Return the (X, Y) coordinate for the center point of the cell that contains the specified text.  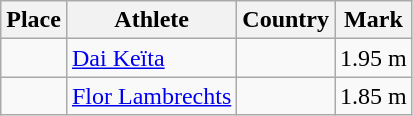
Athlete (151, 20)
Mark (374, 20)
Flor Lambrechts (151, 96)
1.85 m (374, 96)
Dai Keïta (151, 58)
Place (34, 20)
1.95 m (374, 58)
Country (286, 20)
